Extract the (X, Y) coordinate from the center of the cell holding the provided text.  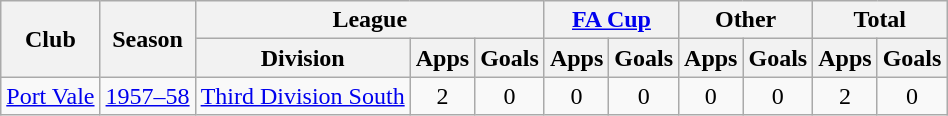
Port Vale (50, 96)
Division (302, 58)
Other (746, 20)
FA Cup (611, 20)
Season (148, 39)
Total (880, 20)
Club (50, 39)
League (370, 20)
1957–58 (148, 96)
Third Division South (302, 96)
